Detect which cell encompasses the target text, then output its (x, y) center coordinate. 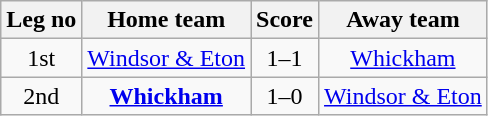
Home team (166, 20)
Score (285, 20)
1–1 (285, 58)
1–0 (285, 96)
Leg no (42, 20)
Away team (404, 20)
1st (42, 58)
2nd (42, 96)
